Provide the (x, y) coordinate of the cell's center where the given text is located.  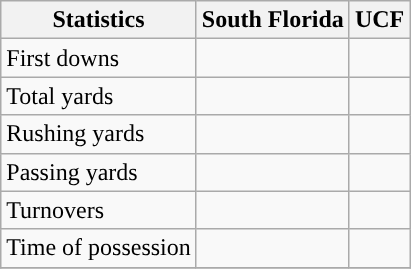
Turnovers (99, 210)
Statistics (99, 20)
First downs (99, 58)
Time of possession (99, 248)
South Florida (272, 20)
Rushing yards (99, 134)
Total yards (99, 96)
UCF (379, 20)
Passing yards (99, 172)
